Provide the [X, Y] coordinate of the cell's center where the given text is located.  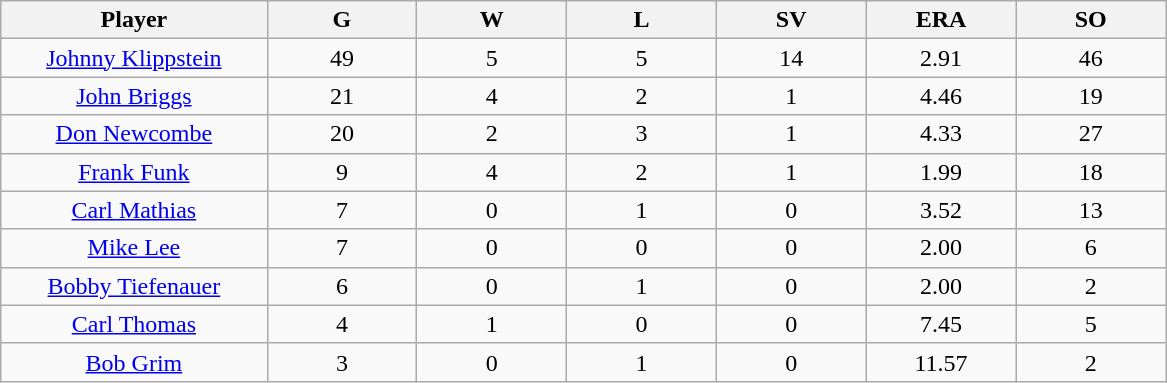
7.45 [941, 324]
Don Newcombe [134, 134]
Bobby Tiefenauer [134, 286]
14 [791, 58]
SV [791, 20]
G [342, 20]
4.33 [941, 134]
4.46 [941, 96]
13 [1091, 210]
3.52 [941, 210]
John Briggs [134, 96]
SO [1091, 20]
W [492, 20]
21 [342, 96]
27 [1091, 134]
46 [1091, 58]
19 [1091, 96]
2.91 [941, 58]
9 [342, 172]
Mike Lee [134, 248]
49 [342, 58]
11.57 [941, 362]
Frank Funk [134, 172]
Johnny Klippstein [134, 58]
18 [1091, 172]
Bob Grim [134, 362]
L [642, 20]
Carl Thomas [134, 324]
Carl Mathias [134, 210]
20 [342, 134]
ERA [941, 20]
Player [134, 20]
1.99 [941, 172]
